Search for the cell housing the specified text and yield its [X, Y] center coordinate. 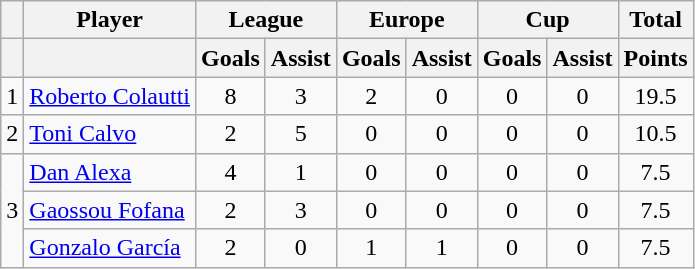
8 [231, 96]
Points [656, 58]
4 [231, 172]
Cup [548, 20]
Gaossou Fofana [110, 210]
10.5 [656, 134]
5 [300, 134]
Toni Calvo [110, 134]
19.5 [656, 96]
Total [656, 20]
Gonzalo García [110, 248]
Roberto Colautti [110, 96]
Dan Alexa [110, 172]
Europe [406, 20]
League [266, 20]
Player [110, 20]
